Output the [X, Y] coordinate of the center of the cell containing the given text.  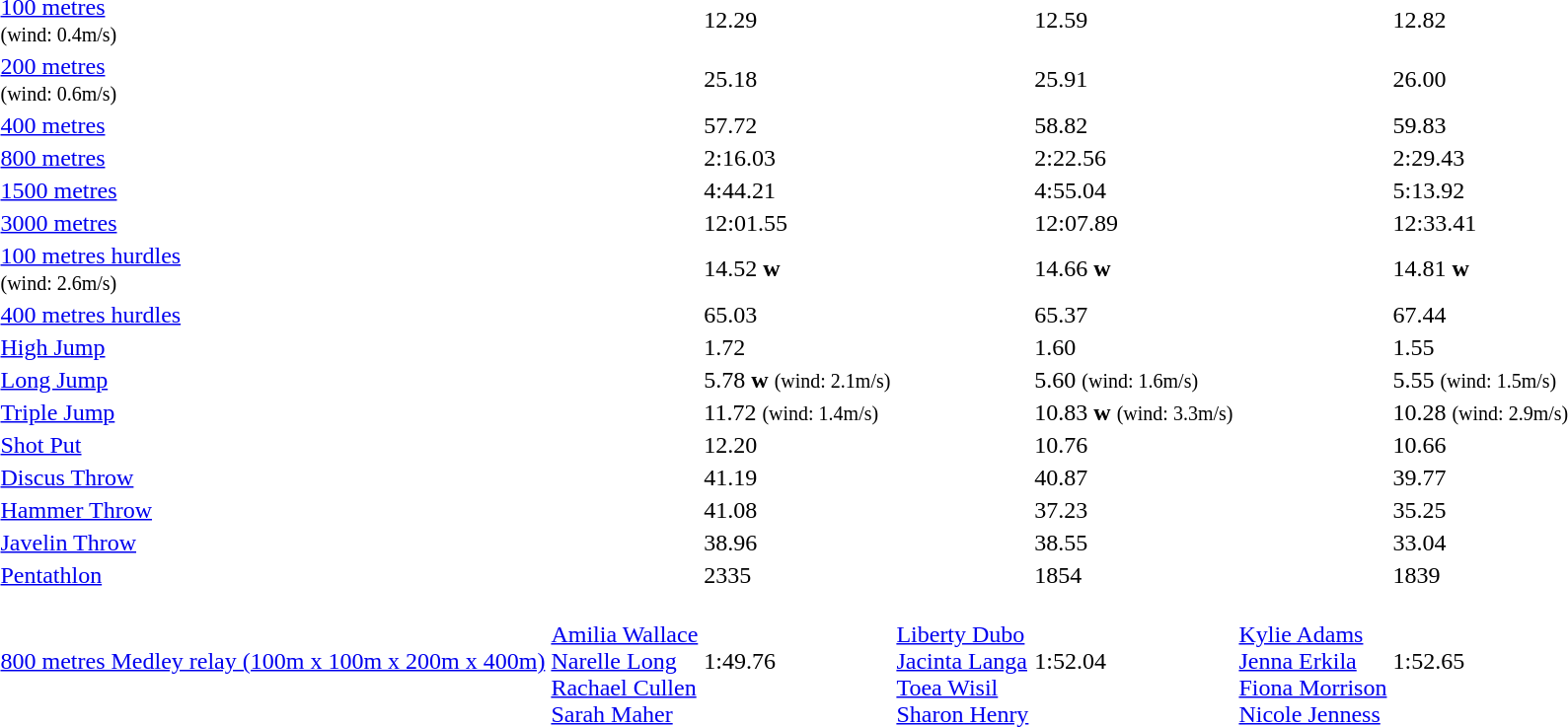
41.08 [797, 510]
65.37 [1134, 315]
1.72 [797, 347]
57.72 [797, 125]
11.72 (wind: 1.4m/s) [797, 412]
25.91 [1134, 79]
40.87 [1134, 477]
2:22.56 [1134, 158]
37.23 [1134, 510]
12.20 [797, 445]
1854 [1134, 575]
58.82 [1134, 125]
65.03 [797, 315]
12:07.89 [1134, 223]
10.76 [1134, 445]
14.52 w [797, 268]
38.96 [797, 543]
38.55 [1134, 543]
12:01.55 [797, 223]
4:44.21 [797, 190]
25.18 [797, 79]
5.78 w (wind: 2.1m/s) [797, 380]
5.60 (wind: 1.6m/s) [1134, 380]
1.60 [1134, 347]
2:16.03 [797, 158]
2335 [797, 575]
10.83 w (wind: 3.3m/s) [1134, 412]
4:55.04 [1134, 190]
41.19 [797, 477]
14.66 w [1134, 268]
